Return the (x, y) coordinate for the center point of the cell that contains the specified text.  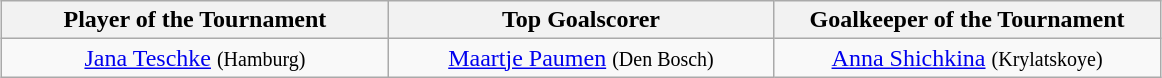
Player of the Tournament (195, 20)
Anna Shichkina (Krylatskoye) (967, 58)
Maartje Paumen (Den Bosch) (581, 58)
Top Goalscorer (581, 20)
Jana Teschke (Hamburg) (195, 58)
Goalkeeper of the Tournament (967, 20)
